Return (x, y) of the center of cell containing provided text 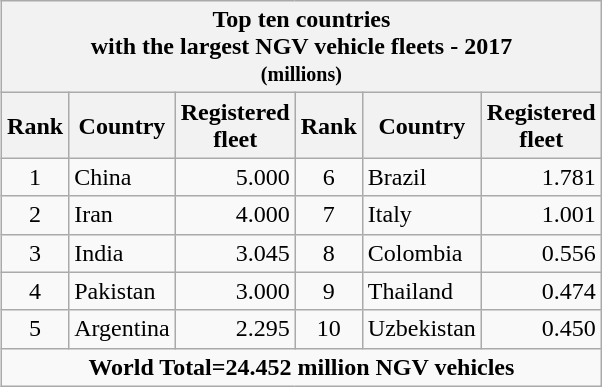
1.001 (541, 215)
0.556 (541, 253)
World Total=24.452 million NGV vehicles (302, 367)
Brazil (422, 177)
5.000 (235, 177)
0.450 (541, 329)
7 (328, 215)
9 (328, 291)
Top ten countrieswith the largest NGV vehicle fleets - 2017(millions) (302, 47)
Argentina (122, 329)
0.474 (541, 291)
Uzbekistan (422, 329)
Thailand (422, 291)
4 (36, 291)
4.000 (235, 215)
2 (36, 215)
8 (328, 253)
3.000 (235, 291)
3.045 (235, 253)
6 (328, 177)
Colombia (422, 253)
5 (36, 329)
1.781 (541, 177)
3 (36, 253)
Iran (122, 215)
2.295 (235, 329)
1 (36, 177)
Pakistan (122, 291)
10 (328, 329)
China (122, 177)
Italy (422, 215)
India (122, 253)
